Provide the [X, Y] coordinate of the cell's center where the given text is located.  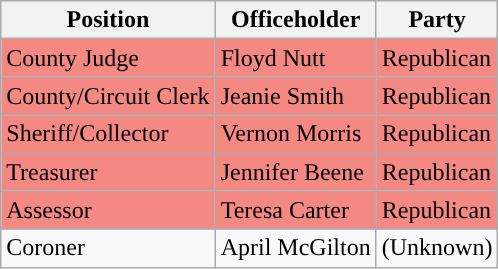
(Unknown) [437, 248]
Floyd Nutt [296, 58]
Treasurer [108, 172]
Officeholder [296, 20]
Jeanie Smith [296, 96]
County Judge [108, 58]
April McGilton [296, 248]
County/Circuit Clerk [108, 96]
Jennifer Beene [296, 172]
Position [108, 20]
Party [437, 20]
Assessor [108, 210]
Teresa Carter [296, 210]
Coroner [108, 248]
Vernon Morris [296, 134]
Sheriff/Collector [108, 134]
